Capture the cell that displays the provided text and extract its [X, Y] central coordinate. 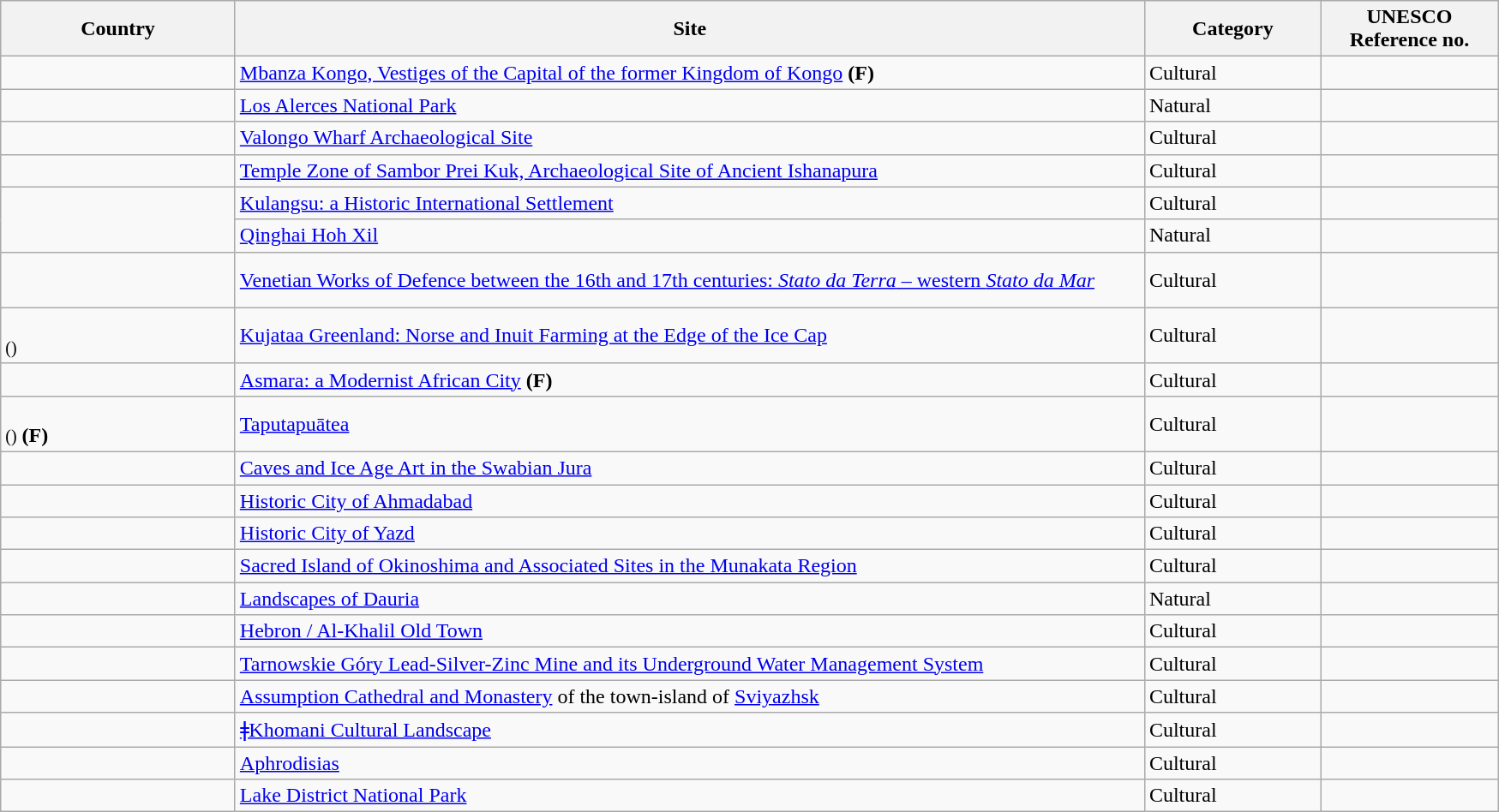
Sacred Island of Okinoshima and Associated Sites in the Munakata Region [689, 566]
Country [118, 29]
Kulangsu: a Historic International Settlement [689, 203]
Asmara: a Modernist African City (F) [689, 379]
Tarnowskie Góry Lead-Silver-Zinc Mine and its Underground Water Management System [689, 664]
Hebron / Al-Khalil Old Town [689, 631]
Historic City of Yazd [689, 534]
Venetian Works of Defence between the 16th and 17th centuries: Stato da Terra – western Stato da Mar [689, 279]
ǂKhomani Cultural Landscape [689, 730]
Lake District National Park [689, 796]
UNESCO Reference no. [1409, 29]
Category [1232, 29]
() (F) [118, 423]
Caves and Ice Age Art in the Swabian Jura [689, 468]
Historic City of Ahmadabad [689, 501]
Aphrodisias [689, 763]
Site [689, 29]
() [118, 336]
Mbanza Kongo, Vestiges of the Capital of the former Kingdom of Kongo (F) [689, 73]
Kujataa Greenland: Norse and Inuit Farming at the Edge of the Ice Cap [689, 336]
Assumption Cathedral and Monastery of the town-island of Sviyazhsk [689, 696]
Landscapes of Dauria [689, 599]
Taputapuātea [689, 423]
Valongo Wharf Archaeological Site [689, 138]
Qinghai Hoh Xil [689, 236]
Los Alerces National Park [689, 105]
Temple Zone of Sambor Prei Kuk, Archaeological Site of Ancient Ishanapura [689, 170]
